Capture the cell that displays the provided text and extract its [X, Y] central coordinate. 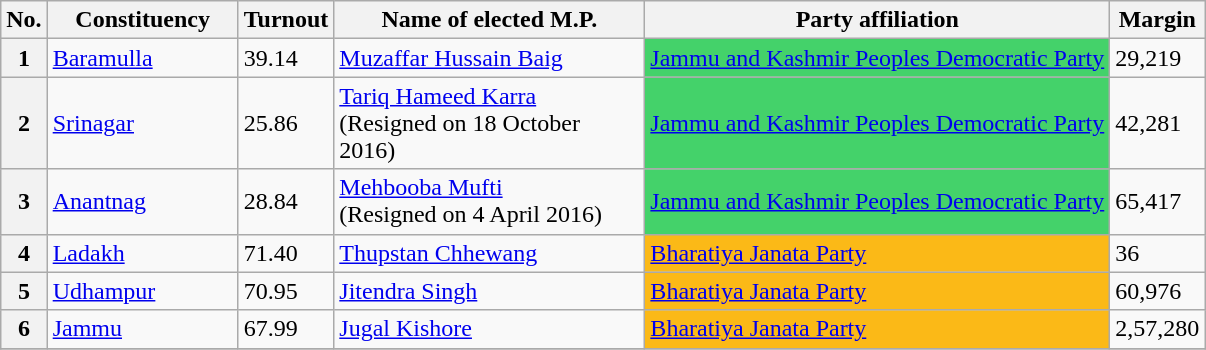
Jugal Kishore [490, 329]
Thupstan Chhewang [490, 253]
36 [1158, 253]
67.99 [286, 329]
71.40 [286, 253]
Tariq Hameed Karra(Resigned on 18 October 2016) [490, 123]
25.86 [286, 123]
29,219 [1158, 58]
Constituency [142, 20]
Party affiliation [878, 20]
Name of elected M.P. [490, 20]
Jitendra Singh [490, 291]
Margin [1158, 20]
Muzaffar Hussain Baig [490, 58]
70.95 [286, 291]
5 [24, 291]
Ladakh [142, 253]
4 [24, 253]
42,281 [1158, 123]
No. [24, 20]
Jammu [142, 329]
2 [24, 123]
Turnout [286, 20]
60,976 [1158, 291]
Udhampur [142, 291]
2,57,280 [1158, 329]
Srinagar [142, 123]
28.84 [286, 202]
6 [24, 329]
65,417 [1158, 202]
1 [24, 58]
Baramulla [142, 58]
Anantnag [142, 202]
39.14 [286, 58]
3 [24, 202]
Mehbooba Mufti(Resigned on 4 April 2016) [490, 202]
